Output the [X, Y] coordinate of the center of the cell containing the given text.  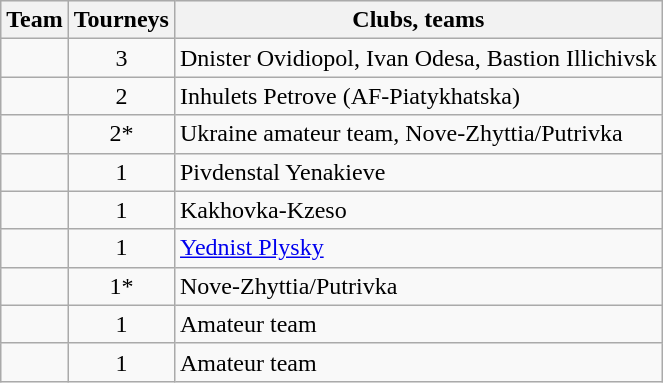
Team [35, 20]
Ukraine amateur team, Nove-Zhyttia/Putrivka [418, 134]
3 [121, 58]
Pivdenstal Yenakieve [418, 172]
Kakhovka-Kzeso [418, 210]
Clubs, teams [418, 20]
2* [121, 134]
Tourneys [121, 20]
1* [121, 286]
Yednist Plysky [418, 248]
Dnister Ovidiopol, Ivan Odesa, Bastion Illichivsk [418, 58]
2 [121, 96]
Nove-Zhyttia/Putrivka [418, 286]
Inhulets Petrove (AF-Piatykhatska) [418, 96]
